Pinpoint the cell where the given text exists, returning its [x, y] midpoint coordinate. 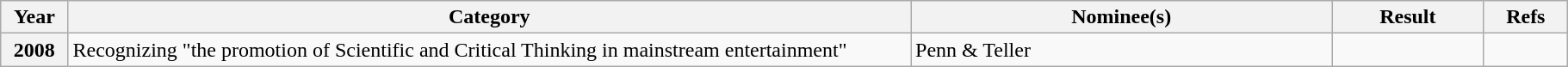
Category [489, 17]
Year [34, 17]
Nominee(s) [1121, 17]
Penn & Teller [1121, 50]
2008 [34, 50]
Result [1408, 17]
Recognizing "the promotion of Scientific and Critical Thinking in mainstream entertainment" [489, 50]
Refs [1526, 17]
